Pinpoint the cell where the given text exists, returning its (x, y) midpoint coordinate. 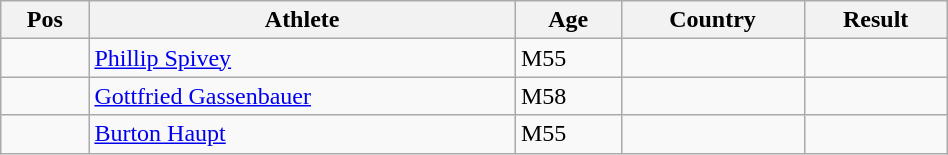
Result (876, 20)
Pos (45, 20)
Age (568, 20)
Burton Haupt (302, 134)
Athlete (302, 20)
Gottfried Gassenbauer (302, 96)
Country (712, 20)
Phillip Spivey (302, 58)
M58 (568, 96)
